From the cell containing the given text, extract its center point as [x, y] coordinate. 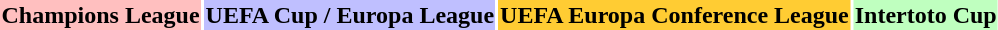
UEFA Europa Conference League [675, 15]
Champions League [100, 15]
Intertoto Cup [926, 15]
UEFA Cup / Europa League [350, 15]
